Pinpoint the cell where the given text exists, returning its (x, y) midpoint coordinate. 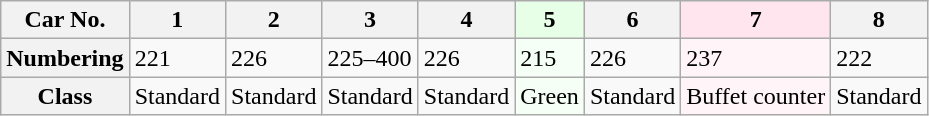
8 (879, 20)
222 (879, 58)
3 (370, 20)
7 (756, 20)
Buffet counter (756, 96)
1 (177, 20)
Class (65, 96)
215 (550, 58)
6 (632, 20)
5 (550, 20)
4 (466, 20)
2 (274, 20)
Green (550, 96)
Car No. (65, 20)
237 (756, 58)
221 (177, 58)
Numbering (65, 58)
225–400 (370, 58)
